Return [X, Y] of the center of cell containing provided text 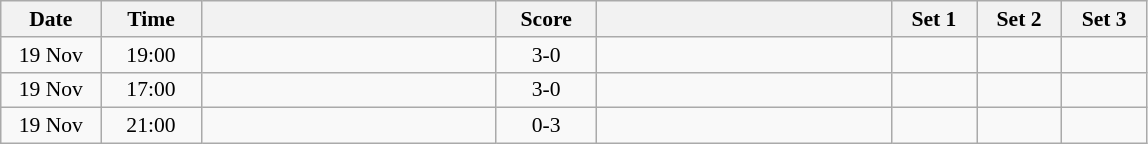
21:00 [151, 126]
17:00 [151, 90]
Score [546, 19]
Set 3 [1104, 19]
Time [151, 19]
Set 2 [1018, 19]
Date [51, 19]
19:00 [151, 55]
0-3 [546, 126]
Set 1 [934, 19]
